Capture the cell that displays the provided text and extract its [X, Y] central coordinate. 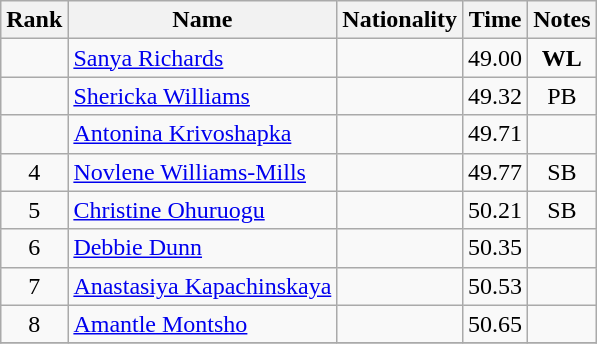
50.21 [496, 210]
50.35 [496, 248]
49.71 [496, 134]
Shericka Williams [202, 96]
49.32 [496, 96]
Novlene Williams-Mills [202, 172]
WL [562, 58]
Debbie Dunn [202, 248]
49.77 [496, 172]
Notes [562, 20]
Amantle Montsho [202, 324]
Rank [34, 20]
Time [496, 20]
5 [34, 210]
Name [202, 20]
Anastasiya Kapachinskaya [202, 286]
50.53 [496, 286]
49.00 [496, 58]
8 [34, 324]
6 [34, 248]
4 [34, 172]
PB [562, 96]
Christine Ohuruogu [202, 210]
50.65 [496, 324]
7 [34, 286]
Sanya Richards [202, 58]
Antonina Krivoshapka [202, 134]
Nationality [400, 20]
